Detect which cell encompasses the target text, then output its (X, Y) center coordinate. 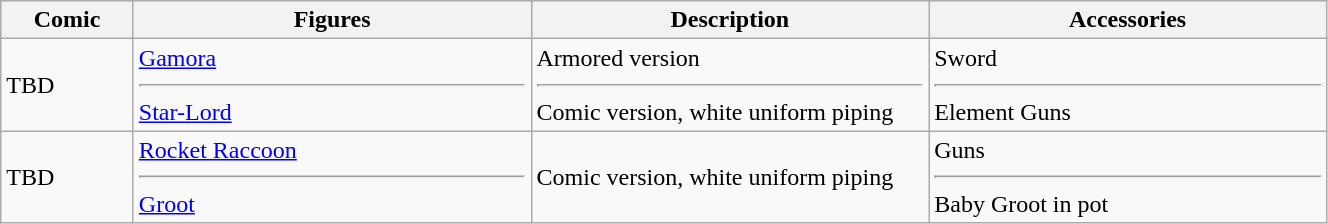
Comic version, white uniform piping (730, 177)
Rocket RaccoonGroot (332, 177)
Accessories (1128, 20)
Description (730, 20)
SwordElement Guns (1128, 85)
Comic (68, 20)
Figures (332, 20)
GunsBaby Groot in pot (1128, 177)
Armored versionComic version, white uniform piping (730, 85)
GamoraStar-Lord (332, 85)
